Capture the cell that displays the provided text and extract its (x, y) central coordinate. 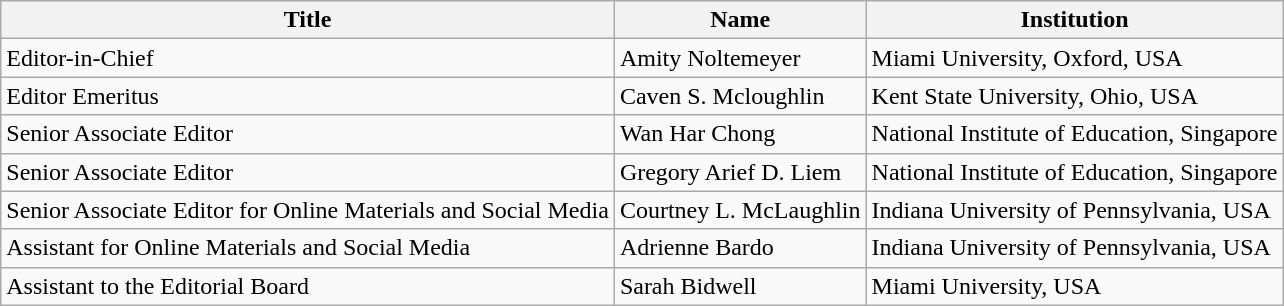
Assistant to the Editorial Board (308, 286)
Sarah Bidwell (740, 286)
Gregory Arief D. Liem (740, 172)
Miami University, USA (1074, 286)
Amity Noltemeyer (740, 58)
Institution (1074, 20)
Miami University, Oxford, USA (1074, 58)
Wan Har Chong (740, 134)
Name (740, 20)
Editor-in-Chief (308, 58)
Adrienne Bardo (740, 248)
Courtney L. McLaughlin (740, 210)
Senior Associate Editor for Online Materials and Social Media (308, 210)
Title (308, 20)
Caven S. Mcloughlin (740, 96)
Assistant for Online Materials and Social Media (308, 248)
Kent State University, Ohio, USA (1074, 96)
Editor Emeritus (308, 96)
